Detect which cell encompasses the target text, then output its [x, y] center coordinate. 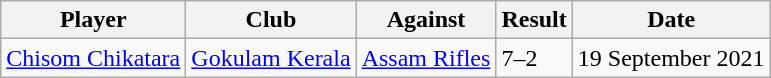
Gokulam Kerala [271, 58]
7–2 [534, 58]
Date [671, 20]
Club [271, 20]
Assam Rifles [426, 58]
Result [534, 20]
Player [94, 20]
Chisom Chikatara [94, 58]
19 September 2021 [671, 58]
Against [426, 20]
